Detect which cell encompasses the target text, then output its (x, y) center coordinate. 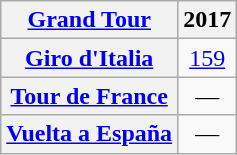
Grand Tour (90, 20)
Vuelta a España (90, 134)
Giro d'Italia (90, 58)
Tour de France (90, 96)
159 (208, 58)
2017 (208, 20)
